Detect which cell encompasses the target text, then output its [x, y] center coordinate. 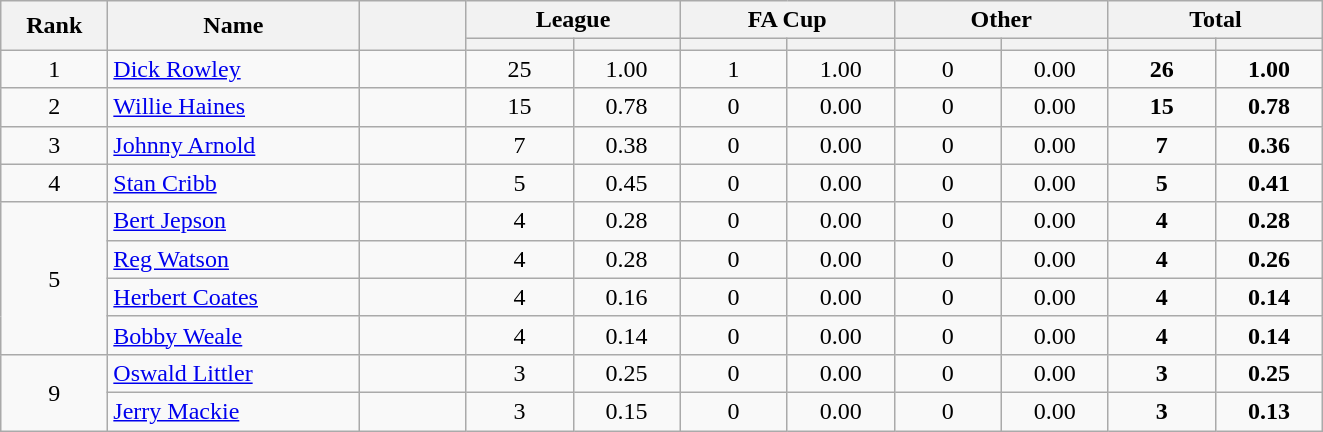
Willie Haines [234, 107]
Rank [54, 26]
Oswald Littler [234, 373]
Other [1001, 20]
Dick Rowley [234, 69]
Bert Jepson [234, 221]
9 [54, 392]
FA Cup [787, 20]
Johnny Arnold [234, 145]
0.16 [626, 297]
0.13 [1268, 411]
0.15 [626, 411]
2 [54, 107]
0.26 [1268, 259]
Jerry Mackie [234, 411]
Reg Watson [234, 259]
26 [1162, 69]
0.41 [1268, 183]
Herbert Coates [234, 297]
Stan Cribb [234, 183]
25 [520, 69]
0.45 [626, 183]
Total [1215, 20]
Name [234, 26]
0.38 [626, 145]
0.36 [1268, 145]
League [573, 20]
Bobby Weale [234, 335]
